Provide the (X, Y) coordinate of the cell's center where the given text is located.  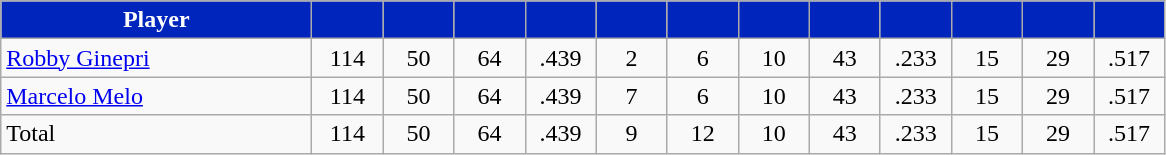
12 (702, 134)
9 (632, 134)
2 (632, 58)
7 (632, 96)
Marcelo Melo (156, 96)
Total (156, 134)
Player (156, 20)
Robby Ginepri (156, 58)
